Scan for the cell matching the given text and deliver its (X, Y) coordinate at center. 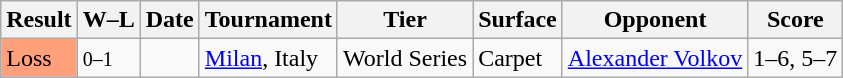
Score (796, 20)
1–6, 5–7 (796, 58)
World Series (404, 58)
W–L (108, 20)
Result (39, 20)
Tier (404, 20)
Carpet (518, 58)
Tournament (268, 20)
Milan, Italy (268, 58)
Alexander Volkov (654, 58)
Loss (39, 58)
Date (170, 20)
0–1 (108, 58)
Surface (518, 20)
Opponent (654, 20)
